Determine the (x, y) coordinate at the center of the cell enclosing the given text.  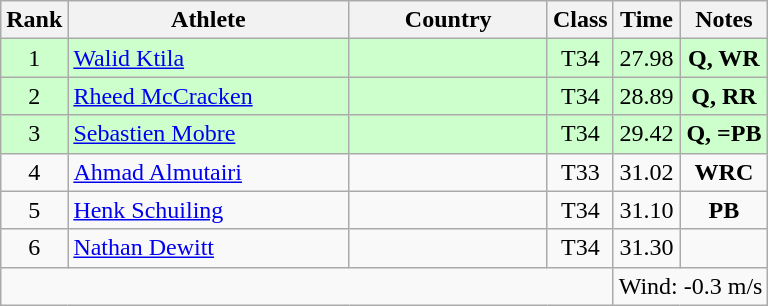
29.42 (646, 134)
1 (34, 58)
Ahmad Almutairi (208, 172)
Rank (34, 20)
6 (34, 248)
Q, RR (724, 96)
2 (34, 96)
Wind: -0.3 m/s (690, 286)
Class (580, 20)
Nathan Dewitt (208, 248)
Q, WR (724, 58)
5 (34, 210)
31.02 (646, 172)
Athlete (208, 20)
PB (724, 210)
27.98 (646, 58)
28.89 (646, 96)
Country (448, 20)
WRC (724, 172)
Time (646, 20)
T33 (580, 172)
Rheed McCracken (208, 96)
Walid Ktila (208, 58)
4 (34, 172)
Q, =PB (724, 134)
31.10 (646, 210)
31.30 (646, 248)
3 (34, 134)
Notes (724, 20)
Henk Schuiling (208, 210)
Sebastien Mobre (208, 134)
